Identify which cell holds the provided text, then report its (X, Y) central coordinate. 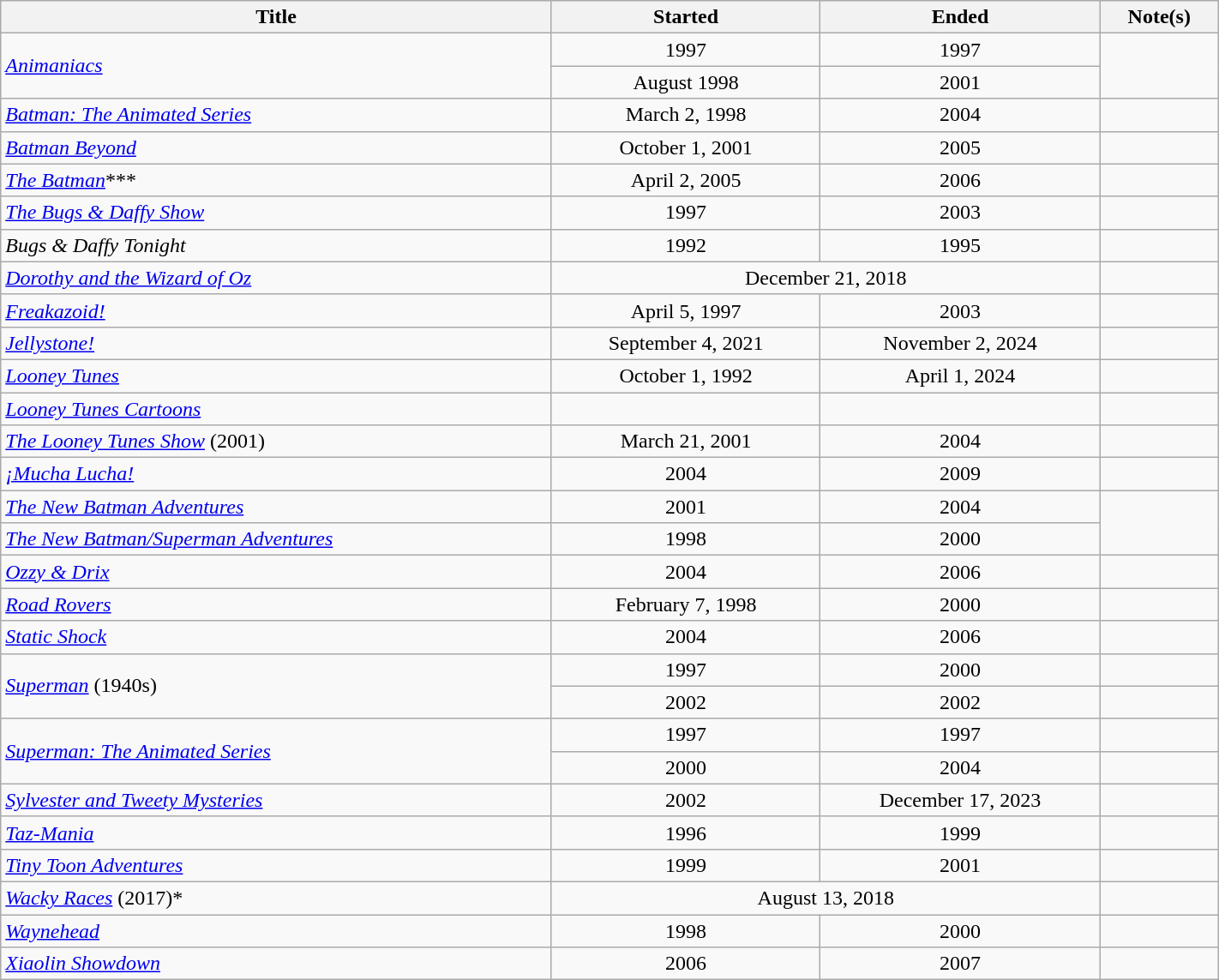
1995 (960, 245)
March 21, 2001 (686, 442)
Ozzy & Drix (276, 572)
February 7, 1998 (686, 604)
Title (276, 17)
Ended (960, 17)
Superman (1940s) (276, 686)
2007 (960, 964)
August 13, 2018 (826, 898)
Batman: The Animated Series (276, 115)
Static Shock (276, 637)
Jellystone! (276, 343)
Looney Tunes Cartoons (276, 409)
1996 (686, 833)
The Bugs & Daffy Show (276, 213)
2005 (960, 147)
Xiaolin Showdown (276, 964)
The New Batman Adventures (276, 507)
April 2, 2005 (686, 180)
The Batman*** (276, 180)
Dorothy and the Wizard of Oz (276, 278)
Taz-Mania (276, 833)
Bugs & Daffy Tonight (276, 245)
Batman Beyond (276, 147)
August 1998 (686, 82)
December 17, 2023 (960, 800)
November 2, 2024 (960, 343)
October 1, 1992 (686, 376)
Freakazoid! (276, 310)
Superman: The Animated Series (276, 751)
Sylvester and Tweety Mysteries (276, 800)
Animaniacs (276, 66)
2009 (960, 474)
March 2, 1998 (686, 115)
1992 (686, 245)
Note(s) (1159, 17)
Tiny Toon Adventures (276, 865)
¡Mucha Lucha! (276, 474)
Started (686, 17)
Looney Tunes (276, 376)
April 5, 1997 (686, 310)
Waynehead (276, 930)
April 1, 2024 (960, 376)
December 21, 2018 (826, 278)
The New Batman/Superman Adventures (276, 539)
Road Rovers (276, 604)
October 1, 2001 (686, 147)
September 4, 2021 (686, 343)
The Looney Tunes Show (2001) (276, 442)
Wacky Races (2017)* (276, 898)
